Find where the given text appears and provide that cell's center as (X, Y) coordinate. 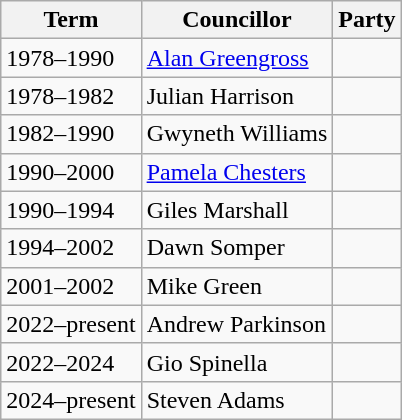
Alan Greengross (237, 58)
Councillor (237, 20)
1978–1982 (71, 96)
Gio Spinella (237, 362)
1978–1990 (71, 58)
Steven Adams (237, 400)
Andrew Parkinson (237, 324)
2001–2002 (71, 286)
2022–present (71, 324)
Mike Green (237, 286)
Giles Marshall (237, 210)
1982–1990 (71, 134)
Pamela Chesters (237, 172)
1990–2000 (71, 172)
Party (367, 20)
1994–2002 (71, 248)
2022–2024 (71, 362)
Gwyneth Williams (237, 134)
Julian Harrison (237, 96)
1990–1994 (71, 210)
2024–present (71, 400)
Dawn Somper (237, 248)
Term (71, 20)
